Return the (x, y) coordinate for the center point of the cell that contains the specified text.  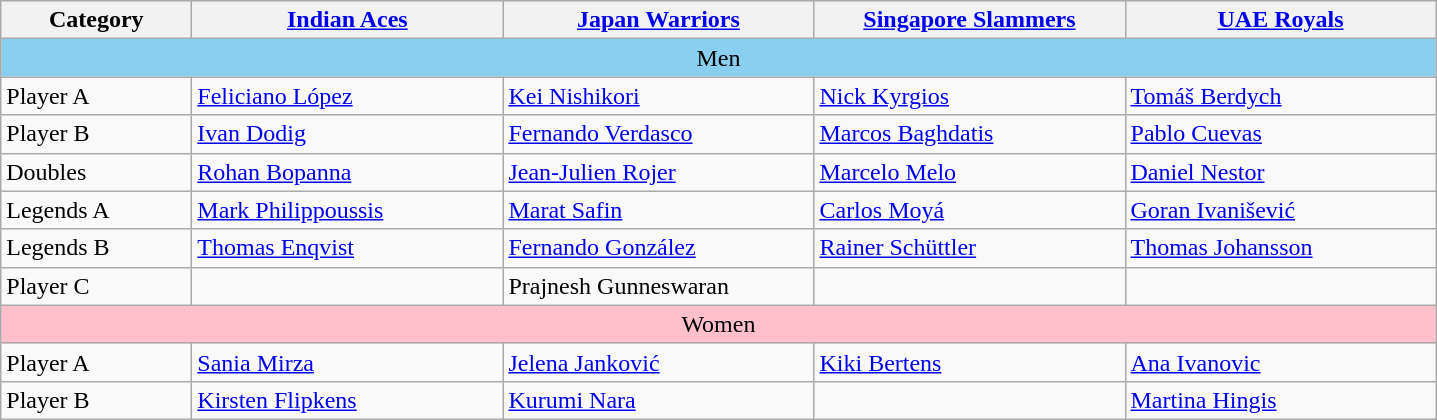
Feliciano López (348, 96)
UAE Royals (1280, 20)
Carlos Moyá (970, 210)
Pablo Cuevas (1280, 134)
Prajnesh Gunneswaran (658, 286)
Ivan Dodig (348, 134)
Indian Aces (348, 20)
Goran Ivanišević (1280, 210)
Tomáš Berdych (1280, 96)
Category (96, 20)
Martina Hingis (1280, 400)
Kirsten Flipkens (348, 400)
Ana Ivanovic (1280, 362)
Mark Philippoussis (348, 210)
Rohan Bopanna (348, 172)
Sania Mirza (348, 362)
Doubles (96, 172)
Kei Nishikori (658, 96)
Jelena Janković (658, 362)
Thomas Johansson (1280, 248)
Marcos Baghdatis (970, 134)
Thomas Enqvist (348, 248)
Daniel Nestor (1280, 172)
Men (718, 58)
Marat Safin (658, 210)
Fernando Verdasco (658, 134)
Fernando González (658, 248)
Nick Kyrgios (970, 96)
Singapore Slammers (970, 20)
Player C (96, 286)
Jean-Julien Rojer (658, 172)
Legends B (96, 248)
Legends A (96, 210)
Kiki Bertens (970, 362)
Rainer Schüttler (970, 248)
Women (718, 324)
Kurumi Nara (658, 400)
Japan Warriors (658, 20)
Marcelo Melo (970, 172)
